Provide the (x, y) coordinate of the cell's center where the given text is located.  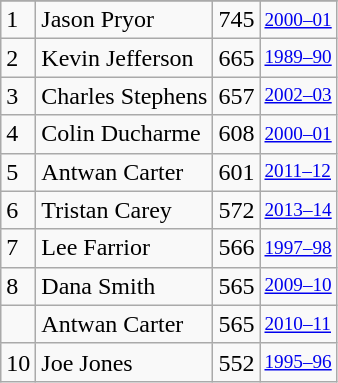
3 (18, 96)
Charles Stephens (124, 96)
Tristan Carey (124, 210)
2011–12 (298, 172)
4 (18, 134)
5 (18, 172)
Kevin Jefferson (124, 58)
7 (18, 248)
Lee Farrior (124, 248)
Colin Ducharme (124, 134)
1995–96 (298, 362)
1 (18, 20)
1997–98 (298, 248)
1989–90 (298, 58)
Jason Pryor (124, 20)
601 (236, 172)
657 (236, 96)
608 (236, 134)
Dana Smith (124, 286)
745 (236, 20)
8 (18, 286)
10 (18, 362)
Joe Jones (124, 362)
2009–10 (298, 286)
2013–14 (298, 210)
6 (18, 210)
572 (236, 210)
2010–11 (298, 324)
552 (236, 362)
2 (18, 58)
2002–03 (298, 96)
665 (236, 58)
566 (236, 248)
